Find where the given text appears and provide that cell's center as (x, y) coordinate. 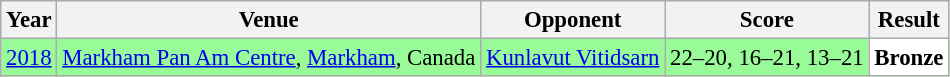
Result (909, 20)
Opponent (573, 20)
Markham Pan Am Centre, Markham, Canada (269, 58)
Bronze (909, 58)
2018 (29, 58)
22–20, 16–21, 13–21 (767, 58)
Year (29, 20)
Kunlavut Vitidsarn (573, 58)
Venue (269, 20)
Score (767, 20)
